For the text-containing cell, return its midpoint in (x, y) coordinate format. 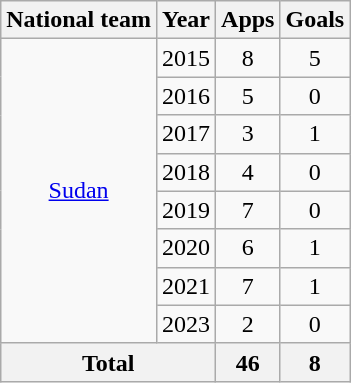
4 (248, 172)
2020 (186, 248)
Goals (315, 20)
Sudan (79, 191)
2018 (186, 172)
2015 (186, 58)
2 (248, 324)
2019 (186, 210)
Apps (248, 20)
46 (248, 362)
2023 (186, 324)
6 (248, 248)
2021 (186, 286)
Year (186, 20)
3 (248, 134)
2017 (186, 134)
Total (108, 362)
National team (79, 20)
2016 (186, 96)
